Return (X, Y) of the center of cell containing provided text 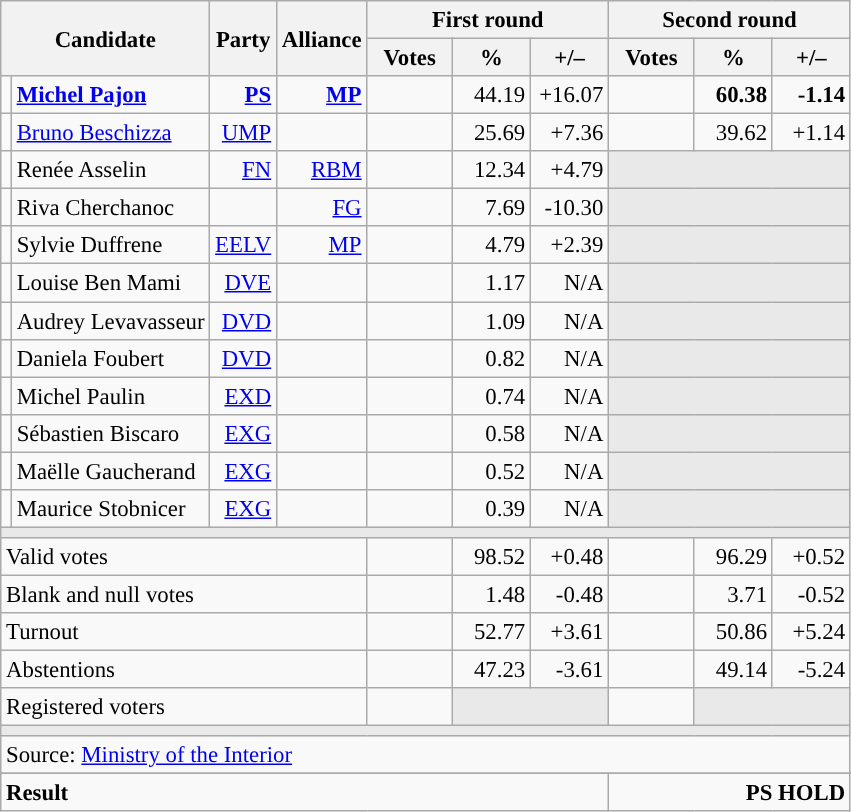
60.38 (733, 95)
Abstentions (184, 670)
0.58 (491, 433)
+2.39 (570, 245)
50.86 (733, 632)
0.74 (491, 396)
+3.61 (570, 632)
Michel Paulin (110, 396)
0.39 (491, 509)
+1.14 (811, 133)
RBM (322, 170)
FN (244, 170)
39.62 (733, 133)
+0.48 (570, 557)
Source: Ministry of the Interior (426, 755)
44.19 (491, 95)
Party (244, 38)
FG (322, 208)
Valid votes (184, 557)
4.79 (491, 245)
DVE (244, 283)
Michel Pajon (110, 95)
0.52 (491, 471)
UMP (244, 133)
Candidate (106, 38)
49.14 (733, 670)
25.69 (491, 133)
+0.52 (811, 557)
Turnout (184, 632)
Alliance (322, 38)
Sébastien Biscaro (110, 433)
7.69 (491, 208)
+16.07 (570, 95)
-10.30 (570, 208)
Maëlle Gaucherand (110, 471)
47.23 (491, 670)
12.34 (491, 170)
-0.52 (811, 594)
-3.61 (570, 670)
Daniela Foubert (110, 358)
1.17 (491, 283)
PS (244, 95)
52.77 (491, 632)
+5.24 (811, 632)
Audrey Levavasseur (110, 321)
3.71 (733, 594)
+7.36 (570, 133)
PS HOLD (730, 793)
Sylvie Duffrene (110, 245)
First round (488, 20)
0.82 (491, 358)
Result (305, 793)
1.09 (491, 321)
96.29 (733, 557)
Blank and null votes (184, 594)
Louise Ben Mami (110, 283)
1.48 (491, 594)
Registered voters (184, 707)
-1.14 (811, 95)
-0.48 (570, 594)
Bruno Beschizza (110, 133)
Second round (730, 20)
98.52 (491, 557)
Renée Asselin (110, 170)
Riva Cherchanoc (110, 208)
+4.79 (570, 170)
-5.24 (811, 670)
EXD (244, 396)
Maurice Stobnicer (110, 509)
EELV (244, 245)
